For the text-containing cell, return its midpoint in (X, Y) coordinate format. 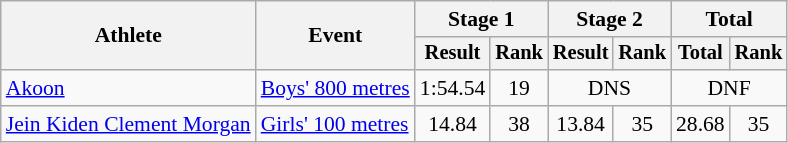
28.68 (700, 124)
Jein Kiden Clement Morgan (128, 124)
38 (519, 124)
13.84 (581, 124)
19 (519, 88)
Stage 1 (482, 19)
14.84 (452, 124)
Stage 2 (610, 19)
Akoon (128, 88)
Event (336, 36)
DNF (729, 88)
1:54.54 (452, 88)
DNS (610, 88)
Girls' 100 metres (336, 124)
Athlete (128, 36)
Boys' 800 metres (336, 88)
